Search for the cell housing the specified text and yield its (x, y) center coordinate. 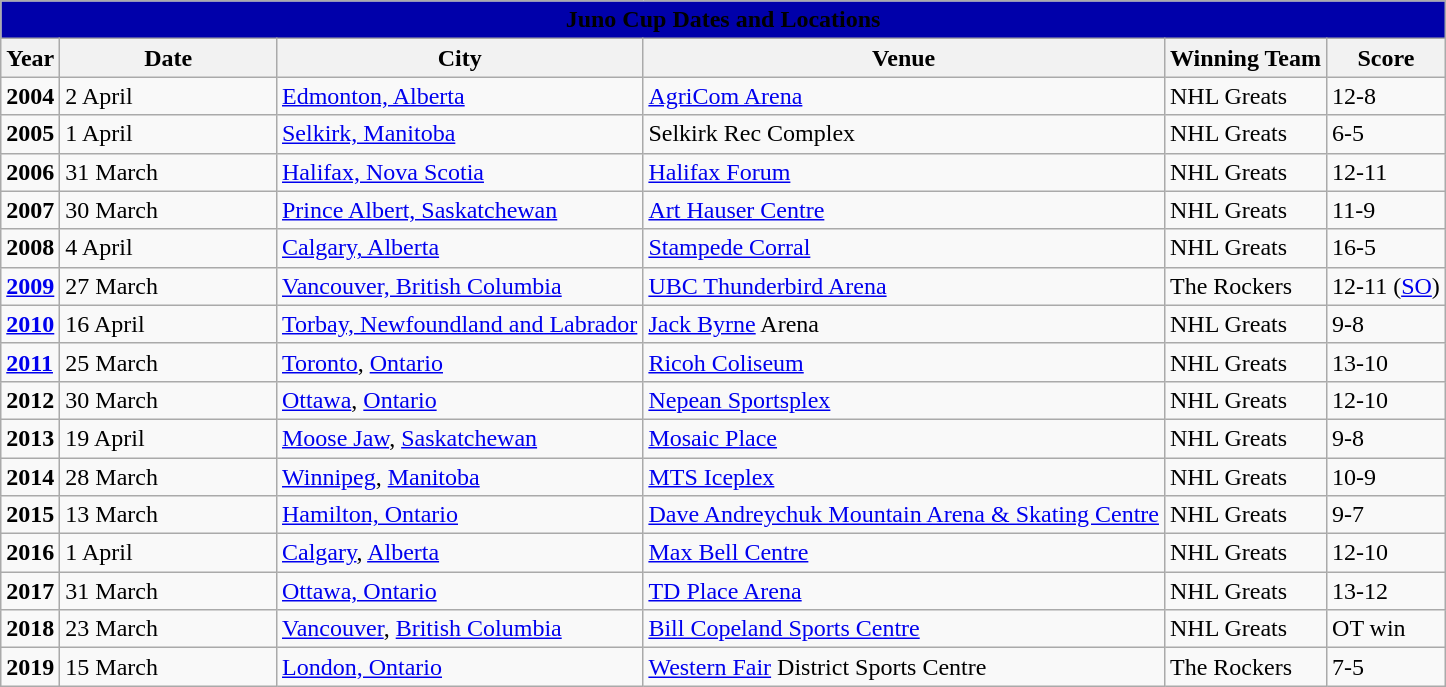
Dave Andreychuk Mountain Arena & Skating Centre (904, 515)
Score (1386, 58)
Prince Albert, Saskatchewan (459, 210)
Winnipeg, Manitoba (459, 477)
Winning Team (1245, 58)
2006 (30, 172)
2 April (168, 96)
Moose Jaw, Saskatchewan (459, 438)
12-8 (1386, 96)
2004 (30, 96)
2015 (30, 515)
Stampede Corral (904, 248)
Jack Byrne Arena (904, 324)
2018 (30, 629)
4 April (168, 248)
Max Bell Centre (904, 553)
12-11 (SO) (1386, 286)
Toronto, Ontario (459, 362)
2007 (30, 210)
Date (168, 58)
Ricoh Coliseum (904, 362)
7-5 (1386, 667)
10-9 (1386, 477)
28 March (168, 477)
Bill Copeland Sports Centre (904, 629)
Selkirk Rec Complex (904, 134)
2014 (30, 477)
13-10 (1386, 362)
Western Fair District Sports Centre (904, 667)
Year (30, 58)
2013 (30, 438)
12-11 (1386, 172)
Edmonton, Alberta (459, 96)
Hamilton, Ontario (459, 515)
15 March (168, 667)
16 April (168, 324)
6-5 (1386, 134)
City (459, 58)
London, Ontario (459, 667)
Halifax Forum (904, 172)
2017 (30, 591)
13-12 (1386, 591)
Halifax, Nova Scotia (459, 172)
Art Hauser Centre (904, 210)
27 March (168, 286)
11-9 (1386, 210)
TD Place Arena (904, 591)
2005 (30, 134)
AgriCom Arena (904, 96)
2011 (30, 362)
Nepean Sportsplex (904, 400)
Venue (904, 58)
Torbay, Newfoundland and Labrador (459, 324)
25 March (168, 362)
19 April (168, 438)
23 March (168, 629)
2019 (30, 667)
2016 (30, 553)
2008 (30, 248)
Mosaic Place (904, 438)
MTS Iceplex (904, 477)
13 March (168, 515)
2009 (30, 286)
Juno Cup Dates and Locations (724, 20)
16-5 (1386, 248)
UBC Thunderbird Arena (904, 286)
2012 (30, 400)
Selkirk, Manitoba (459, 134)
9-7 (1386, 515)
2010 (30, 324)
OT win (1386, 629)
